Extract the [x, y] coordinate from the center of the cell holding the provided text.  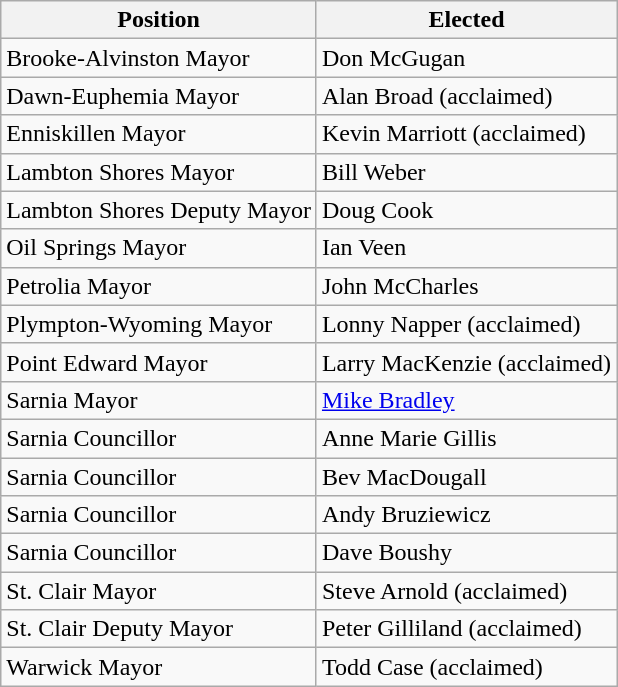
Don McGugan [466, 58]
Andy Bruziewicz [466, 515]
Steve Arnold (acclaimed) [466, 591]
St. Clair Deputy Mayor [159, 629]
Peter Gilliland (acclaimed) [466, 629]
Todd Case (acclaimed) [466, 667]
Mike Bradley [466, 400]
Lonny Napper (acclaimed) [466, 324]
Alan Broad (acclaimed) [466, 96]
Position [159, 20]
Point Edward Mayor [159, 362]
Petrolia Mayor [159, 286]
Larry MacKenzie (acclaimed) [466, 362]
Lambton Shores Mayor [159, 172]
Brooke-Alvinston Mayor [159, 58]
Doug Cook [466, 210]
Warwick Mayor [159, 667]
Elected [466, 20]
Sarnia Mayor [159, 400]
Enniskillen Mayor [159, 134]
Kevin Marriott (acclaimed) [466, 134]
Dawn-Euphemia Mayor [159, 96]
Anne Marie Gillis [466, 438]
John McCharles [466, 286]
Bill Weber [466, 172]
Plympton-Wyoming Mayor [159, 324]
Lambton Shores Deputy Mayor [159, 210]
Oil Springs Mayor [159, 248]
St. Clair Mayor [159, 591]
Bev MacDougall [466, 477]
Ian Veen [466, 248]
Dave Boushy [466, 553]
